Detect which cell encompasses the target text, then output its [x, y] center coordinate. 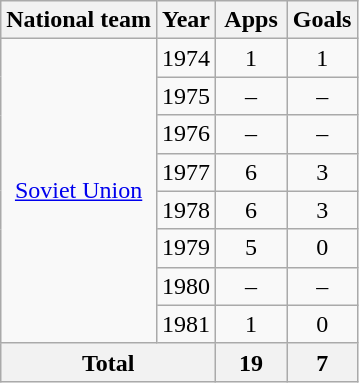
1975 [186, 96]
National team [79, 20]
19 [252, 362]
1974 [186, 58]
Total [108, 362]
7 [322, 362]
Goals [322, 20]
Year [186, 20]
1980 [186, 286]
Apps [252, 20]
Soviet Union [79, 191]
1978 [186, 210]
1981 [186, 324]
1977 [186, 172]
5 [252, 248]
1979 [186, 248]
1976 [186, 134]
